Determine the [x, y] coordinate at the center of the cell enclosing the given text.  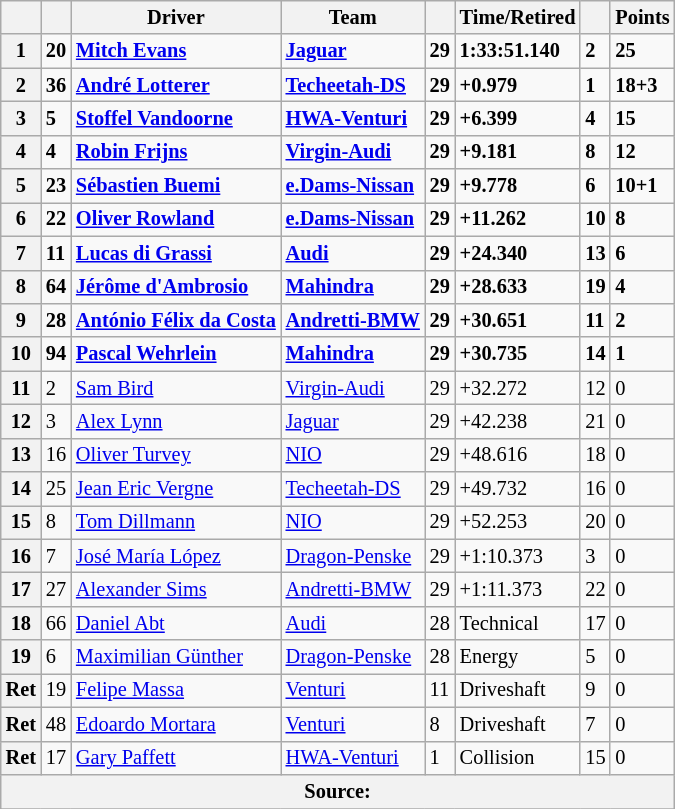
+30.735 [518, 354]
+11.262 [518, 219]
+1:11.373 [518, 589]
Sam Bird [176, 388]
Driver [176, 17]
48 [56, 724]
Jérôme d'Ambrosio [176, 287]
Energy [518, 657]
+49.732 [518, 489]
+52.253 [518, 522]
Collision [518, 758]
Alexander Sims [176, 589]
36 [56, 85]
+48.616 [518, 455]
Lucas di Grassi [176, 253]
Daniel Abt [176, 623]
+9.181 [518, 152]
+1:10.373 [518, 556]
Sébastien Buemi [176, 186]
Technical [518, 623]
+32.272 [518, 388]
18+3 [642, 85]
+6.399 [518, 118]
Edoardo Mortara [176, 724]
21 [595, 421]
Alex Lynn [176, 421]
Source: [338, 791]
Oliver Rowland [176, 219]
66 [56, 623]
Mitch Evans [176, 51]
10+1 [642, 186]
Gary Paffett [176, 758]
José María López [176, 556]
Felipe Massa [176, 690]
27 [56, 589]
Stoffel Vandoorne [176, 118]
António Félix da Costa [176, 320]
94 [56, 354]
André Lotterer [176, 85]
+9.778 [518, 186]
Oliver Turvey [176, 455]
Time/Retired [518, 17]
Points [642, 17]
64 [56, 287]
Pascal Wehrlein [176, 354]
Jean Eric Vergne [176, 489]
Robin Frijns [176, 152]
Tom Dillmann [176, 522]
Maximilian Günther [176, 657]
+30.651 [518, 320]
23 [56, 186]
+42.238 [518, 421]
+24.340 [518, 253]
+28.633 [518, 287]
+0.979 [518, 85]
Team [353, 17]
1:33:51.140 [518, 51]
